Output the (X, Y) coordinate of the center of the cell containing the given text.  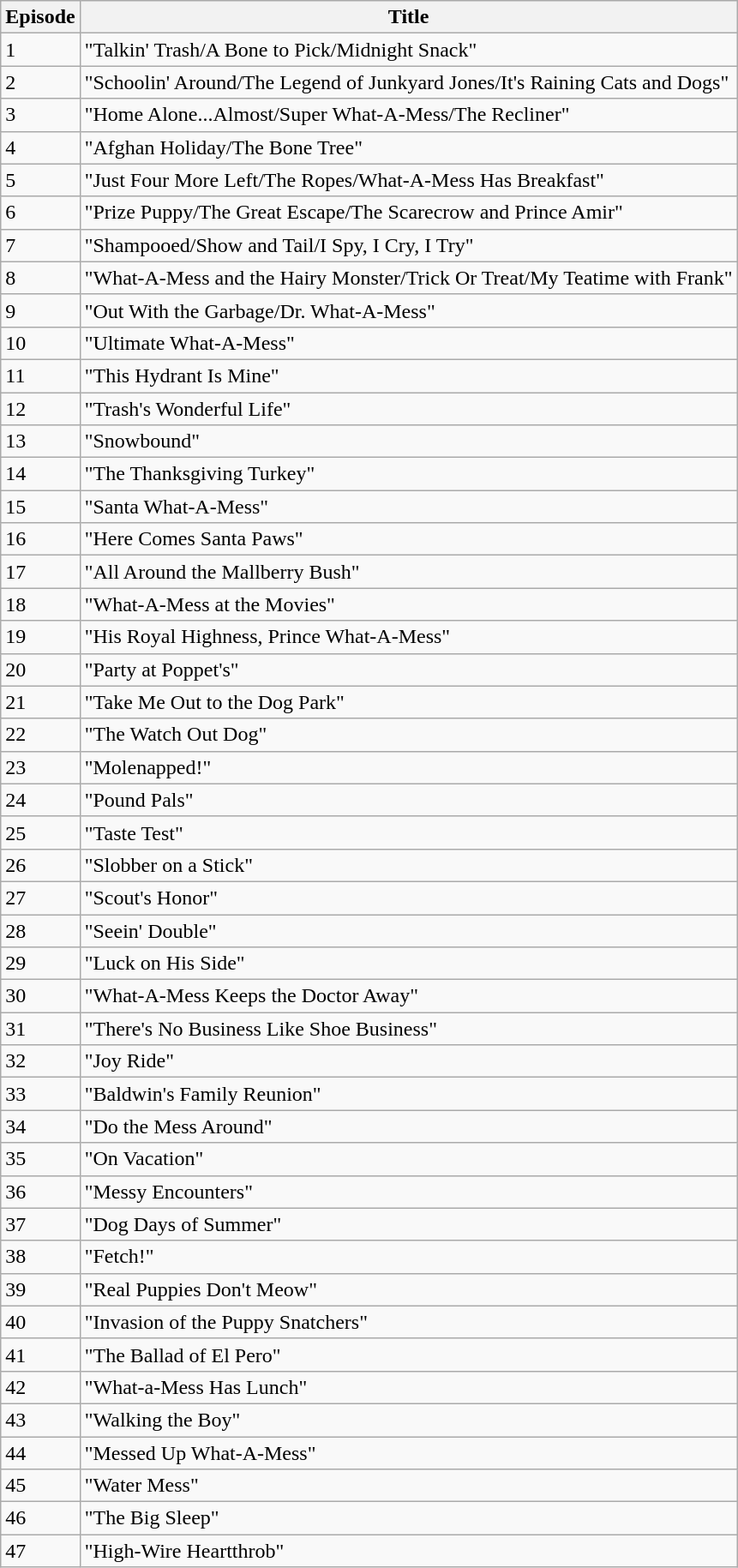
11 (40, 375)
24 (40, 800)
"His Royal Highness, Prince What-A-Mess" (408, 637)
"Messed Up What-A-Mess" (408, 1453)
"All Around the Mallberry Bush" (408, 572)
"Baldwin's Family Reunion" (408, 1094)
"Pound Pals" (408, 800)
2 (40, 82)
"On Vacation" (408, 1159)
"Santa What-A-Mess" (408, 507)
"What-A-Mess and the Hairy Monster/Trick Or Treat/My Teatime with Frank" (408, 278)
12 (40, 409)
7 (40, 245)
46 (40, 1518)
"Out With the Garbage/Dr. What-A-Mess" (408, 310)
42 (40, 1387)
"This Hydrant Is Mine" (408, 375)
4 (40, 147)
"Fetch!" (408, 1257)
9 (40, 310)
33 (40, 1094)
30 (40, 996)
"Talkin' Trash/A Bone to Pick/Midnight Snack" (408, 50)
"Slobber on a Stick" (408, 865)
"Luck on His Side" (408, 964)
1 (40, 50)
5 (40, 180)
32 (40, 1061)
27 (40, 898)
"The Watch Out Dog" (408, 735)
25 (40, 832)
39 (40, 1289)
"High-Wire Heartthrob" (408, 1551)
43 (40, 1420)
"Ultimate What-A-Mess" (408, 343)
Title (408, 17)
26 (40, 865)
37 (40, 1224)
"Trash's Wonderful Life" (408, 409)
"Seein' Double" (408, 930)
"Take Me Out to the Dog Park" (408, 702)
34 (40, 1126)
"Here Comes Santa Paws" (408, 539)
47 (40, 1551)
13 (40, 442)
10 (40, 343)
"Snowbound" (408, 442)
15 (40, 507)
19 (40, 637)
18 (40, 604)
"Joy Ride" (408, 1061)
"Messy Encounters" (408, 1192)
"Shampooed/Show and Tail/I Spy, I Cry, I Try" (408, 245)
20 (40, 670)
"Afghan Holiday/The Bone Tree" (408, 147)
23 (40, 767)
29 (40, 964)
28 (40, 930)
8 (40, 278)
"Do the Mess Around" (408, 1126)
6 (40, 213)
"Taste Test" (408, 832)
22 (40, 735)
"Schoolin' Around/The Legend of Junkyard Jones/It's Raining Cats and Dogs" (408, 82)
"Real Puppies Don't Meow" (408, 1289)
Episode (40, 17)
"What-A-Mess Keeps the Doctor Away" (408, 996)
41 (40, 1355)
35 (40, 1159)
45 (40, 1486)
"Prize Puppy/The Great Escape/The Scarecrow and Prince Amir" (408, 213)
"What-A-Mess at the Movies" (408, 604)
3 (40, 115)
17 (40, 572)
40 (40, 1322)
38 (40, 1257)
"Water Mess" (408, 1486)
21 (40, 702)
"The Ballad of El Pero" (408, 1355)
"Walking the Boy" (408, 1420)
16 (40, 539)
"There's No Business Like Shoe Business" (408, 1029)
31 (40, 1029)
"The Big Sleep" (408, 1518)
"Home Alone...Almost/Super What-A-Mess/The Recliner" (408, 115)
"Dog Days of Summer" (408, 1224)
"Just Four More Left/The Ropes/What-A-Mess Has Breakfast" (408, 180)
"Invasion of the Puppy Snatchers" (408, 1322)
"What-a-Mess Has Lunch" (408, 1387)
"The Thanksgiving Turkey" (408, 474)
14 (40, 474)
36 (40, 1192)
"Molenapped!" (408, 767)
44 (40, 1453)
"Scout's Honor" (408, 898)
"Party at Poppet's" (408, 670)
